Find where the given text appears and provide that cell's center as (x, y) coordinate. 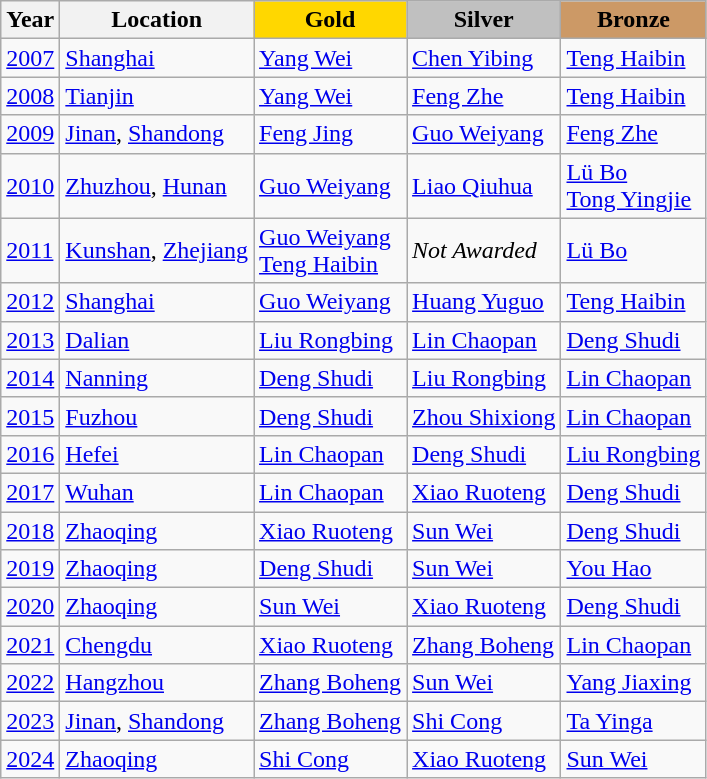
2011 (30, 250)
Huang Yuguo (484, 302)
2017 (30, 492)
Liao Qiuhua (484, 186)
Nanning (157, 378)
2021 (30, 645)
Ta Yinga (634, 721)
2016 (30, 454)
2014 (30, 378)
Feng Jing (330, 134)
2024 (30, 759)
Fuzhou (157, 416)
2022 (30, 683)
2012 (30, 302)
Kunshan, Zhejiang (157, 250)
Guo WeiyangTeng Haibin (330, 250)
You Hao (634, 569)
Bronze (634, 20)
2023 (30, 721)
Not Awarded (484, 250)
2018 (30, 531)
Wuhan (157, 492)
2009 (30, 134)
2020 (30, 607)
Hangzhou (157, 683)
Chengdu (157, 645)
Location (157, 20)
Silver (484, 20)
Chen Yibing (484, 58)
2010 (30, 186)
2019 (30, 569)
Year (30, 20)
Yang Jiaxing (634, 683)
Zhou Shixiong (484, 416)
Gold (330, 20)
Lü BoTong Yingjie (634, 186)
Dalian (157, 340)
Zhuzhou, Hunan (157, 186)
Tianjin (157, 96)
2015 (30, 416)
2007 (30, 58)
Lü Bo (634, 250)
2008 (30, 96)
2013 (30, 340)
Hefei (157, 454)
